Determine the (X, Y) coordinate at the center of the cell enclosing the given text.  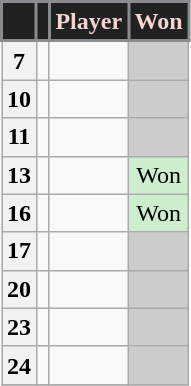
23 (20, 327)
11 (20, 137)
10 (20, 99)
20 (20, 289)
24 (20, 365)
Player (88, 22)
7 (20, 60)
17 (20, 251)
16 (20, 213)
13 (20, 175)
